Scan for the cell matching the given text and deliver its [x, y] coordinate at center. 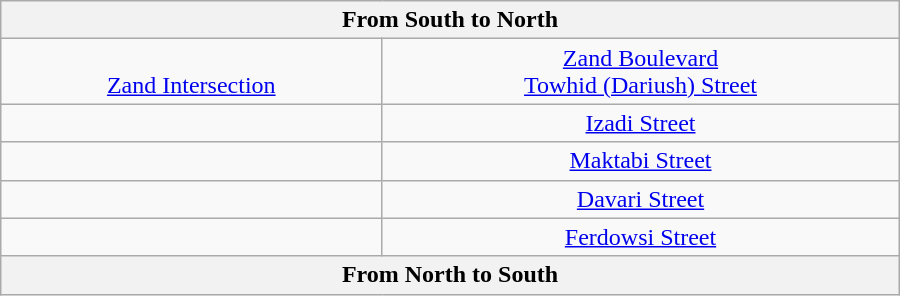
From North to South [450, 275]
Izadi Street [640, 123]
Zand Boulevard Towhid (Dariush) Street [640, 72]
Zand Intersection [192, 72]
Maktabi Street [640, 161]
Ferdowsi Street [640, 237]
Davari Street [640, 199]
From South to North [450, 20]
